Output the (X, Y) coordinate of the center of the cell containing the given text.  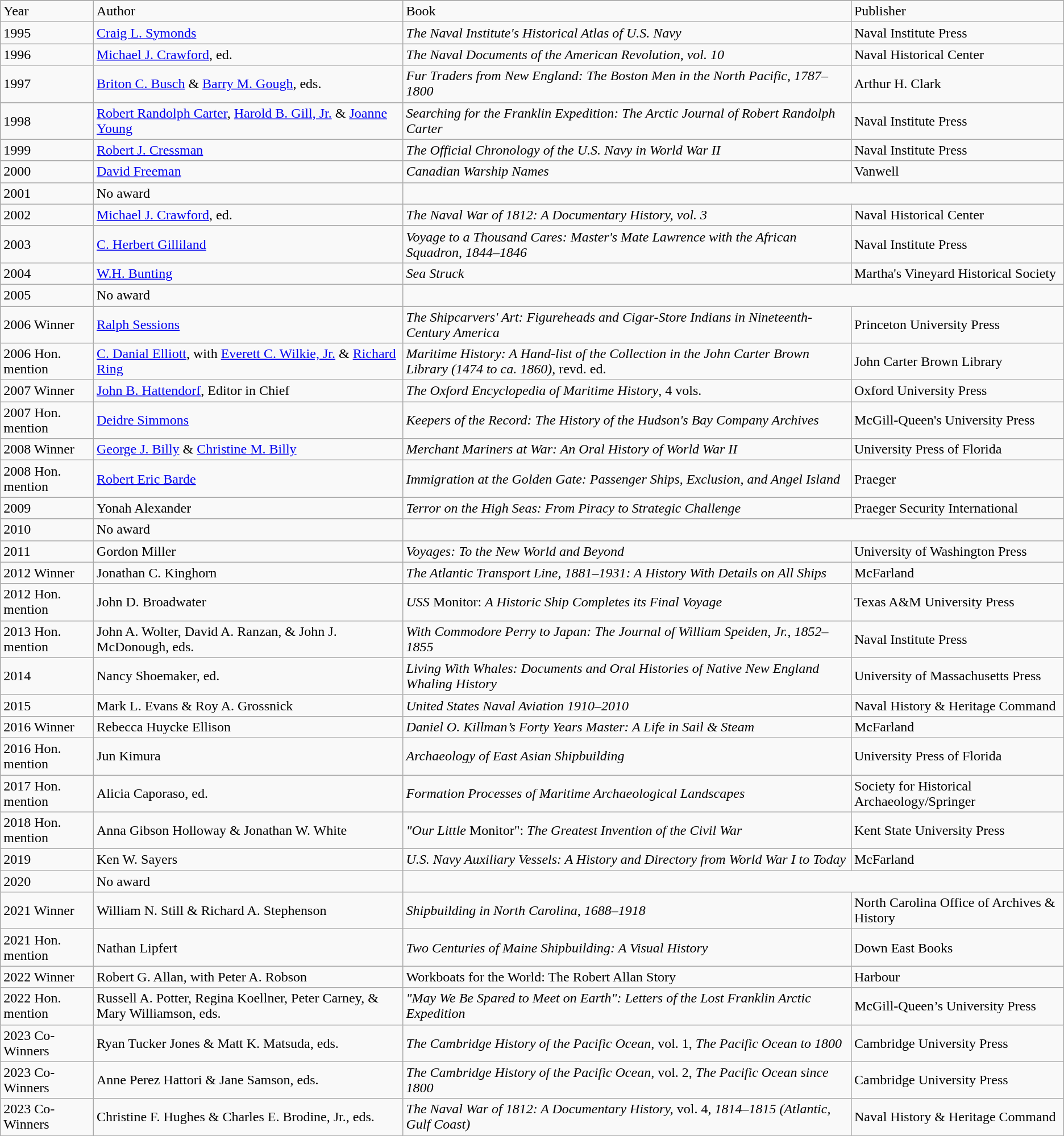
Craig L. Symonds (248, 33)
Society for Historical Archaeology/Springer (957, 793)
Year (47, 11)
Archaeology of East Asian Shipbuilding (627, 756)
Nathan Lipfert (248, 948)
North Carolina Office of Archives & History (957, 910)
With Commodore Perry to Japan: The Journal of William Speiden, Jr., 1852–1855 (627, 639)
Russell A. Potter, Regina Koellner, Peter Carney, & Mary Williamson, eds. (248, 1006)
Immigration at the Golden Gate: Passenger Ships, Exclusion, and Angel Island (627, 478)
Living With Whales: Documents and Oral Histories of Native New England Whaling History (627, 676)
John D. Broadwater (248, 602)
Down East Books (957, 948)
U.S. Navy Auxiliary Vessels: A History and Directory from World War I to Today (627, 860)
Christine F. Hughes & Charles E. Brodine, Jr., eds. (248, 1117)
Briton C. Busch & Barry M. Gough, eds. (248, 84)
2019 (47, 860)
Book (627, 11)
2005 (47, 295)
The Naval Documents of the American Revolution, vol. 10 (627, 55)
Formation Processes of Maritime Archaeological Landscapes (627, 793)
2004 (47, 273)
Alicia Caporaso, ed. (248, 793)
The Official Chronology of the U.S. Navy in World War II (627, 150)
David Freeman (248, 172)
Jonathan C. Kinghorn (248, 573)
2003 (47, 244)
Robert J. Cressman (248, 150)
Deidre Simmons (248, 421)
The Naval War of 1812: A Documentary History, vol. 3 (627, 215)
Oxford University Press (957, 391)
Anna Gibson Holloway & Jonathan W. White (248, 831)
2017 Hon. mention (47, 793)
The Cambridge History of the Pacific Ocean, vol. 2, The Pacific Ocean since 1800 (627, 1080)
1996 (47, 55)
University of Washington Press (957, 551)
Praeger (957, 478)
John Carter Brown Library (957, 361)
2011 (47, 551)
2016 Hon. mention (47, 756)
The Naval War of 1812: A Documentary History, vol. 4, 1814–1815 (Atlantic, Gulf Coast) (627, 1117)
2006 Hon. mention (47, 361)
2012 Winner (47, 573)
Rebecca Huycke Ellison (248, 727)
Martha's Vineyard Historical Society (957, 273)
Fur Traders from New England: The Boston Men in the North Pacific, 1787–1800 (627, 84)
The Cambridge History of the Pacific Ocean, vol. 1, The Pacific Ocean to 1800 (627, 1043)
W.H. Bunting (248, 273)
Praeger Security International (957, 508)
McGill-Queen’s University Press (957, 1006)
John B. Hattendorf, Editor in Chief (248, 391)
2022 Hon. mention (47, 1006)
C. Herbert Gilliland (248, 244)
2021 Hon. mention (47, 948)
2014 (47, 676)
2016 Winner (47, 727)
McGill-Queen's University Press (957, 421)
The Shipcarvers' Art: Figureheads and Cigar-Store Indians in Nineteenth-Century America (627, 324)
2013 Hon. mention (47, 639)
George J. Billy & Christine M. Billy (248, 450)
2010 (47, 530)
Voyages: To the New World and Beyond (627, 551)
1995 (47, 33)
Merchant Mariners at War: An Oral History of World War II (627, 450)
Robert G. Allan, with Peter A. Robson (248, 977)
The Atlantic Transport Line, 1881–1931: A History With Details on All Ships (627, 573)
Maritime History: A Hand-list of the Collection in the John Carter Brown Library (1474 to ca. 1860), revd. ed. (627, 361)
The Oxford Encyclopedia of Maritime History, 4 vols. (627, 391)
2002 (47, 215)
"May We Be Spared to Meet on Earth": Letters of the Lost Franklin Arctic Expedition (627, 1006)
Robert Eric Barde (248, 478)
Shipbuilding in North Carolina, 1688–1918 (627, 910)
Keepers of the Record: The History of the Hudson's Bay Company Archives (627, 421)
Voyage to a Thousand Cares: Master's Mate Lawrence with the African Squadron, 1844–1846 (627, 244)
C. Danial Elliott, with Everett C. Wilkie, Jr. & Richard Ring (248, 361)
Terror on the High Seas: From Piracy to Strategic Challenge (627, 508)
Kent State University Press (957, 831)
Jun Kimura (248, 756)
1999 (47, 150)
Sea Struck (627, 273)
United States Naval Aviation 1910–2010 (627, 705)
2007 Hon. mention (47, 421)
William N. Still & Richard A. Stephenson (248, 910)
2021 Winner (47, 910)
The Naval Institute's Historical Atlas of U.S. Navy (627, 33)
Canadian Warship Names (627, 172)
Two Centuries of Maine Shipbuilding: A Visual History (627, 948)
2008 Hon. mention (47, 478)
Ralph Sessions (248, 324)
2007 Winner (47, 391)
Yonah Alexander (248, 508)
Robert Randolph Carter, Harold B. Gill, Jr. & Joanne Young (248, 120)
2000 (47, 172)
2018 Hon. mention (47, 831)
Gordon Miller (248, 551)
2001 (47, 193)
Ryan Tucker Jones & Matt K. Matsuda, eds. (248, 1043)
2006 Winner (47, 324)
2015 (47, 705)
University of Massachusetts Press (957, 676)
Princeton University Press (957, 324)
Nancy Shoemaker, ed. (248, 676)
Searching for the Franklin Expedition: The Arctic Journal of Robert Randolph Carter (627, 120)
Texas A&M University Press (957, 602)
1998 (47, 120)
1997 (47, 84)
Ken W. Sayers (248, 860)
John A. Wolter, David A. Ranzan, & John J. McDonough, eds. (248, 639)
Publisher (957, 11)
2020 (47, 881)
Daniel O. Killman’s Forty Years Master: A Life in Sail & Steam (627, 727)
Vanwell (957, 172)
Workboats for the World: The Robert Allan Story (627, 977)
"Our Little Monitor": The Greatest Invention of the Civil War (627, 831)
Harbour (957, 977)
Mark L. Evans & Roy A. Grossnick (248, 705)
USS Monitor: A Historic Ship Completes its Final Voyage (627, 602)
Anne Perez Hattori & Jane Samson, eds. (248, 1080)
2012 Hon. mention (47, 602)
2008 Winner (47, 450)
Author (248, 11)
2022 Winner (47, 977)
2009 (47, 508)
Arthur H. Clark (957, 84)
